Locate the cell with the specified text and output its (X, Y) center coordinate. 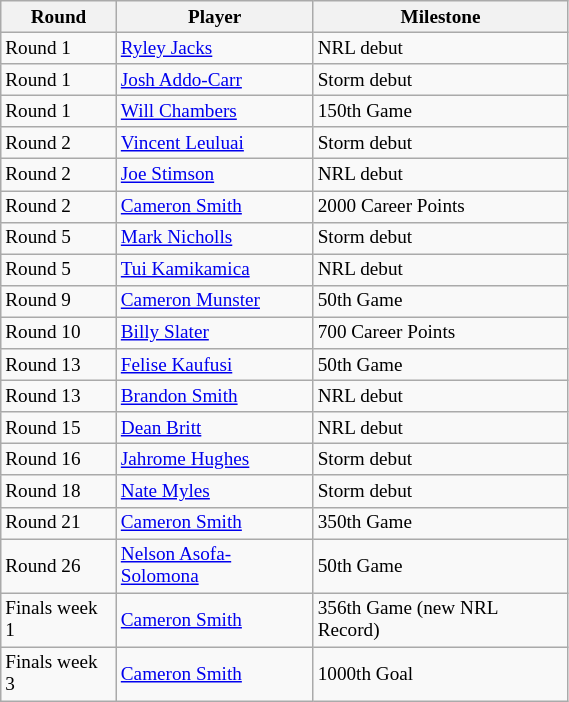
2000 Career Points (440, 206)
Jahrome Hughes (214, 460)
Ryley Jacks (214, 48)
700 Career Points (440, 333)
Round 21 (59, 523)
Brandon Smith (214, 396)
Round 10 (59, 333)
Round 15 (59, 428)
Mark Nicholls (214, 238)
Round 26 (59, 565)
Will Chambers (214, 111)
Finals week 3 (59, 674)
Round 16 (59, 460)
Round 18 (59, 491)
Milestone (440, 17)
Felise Kaufusi (214, 365)
Round 9 (59, 301)
Joe Stimson (214, 175)
Player (214, 17)
Billy Slater (214, 333)
356th Game (new NRL Record) (440, 620)
150th Game (440, 111)
Tui Kamikamica (214, 270)
Nate Myles (214, 491)
Josh Addo-Carr (214, 80)
Dean Britt (214, 428)
Nelson Asofa-Solomona (214, 565)
1000th Goal (440, 674)
350th Game (440, 523)
Round (59, 17)
Finals week 1 (59, 620)
Vincent Leuluai (214, 143)
Cameron Munster (214, 301)
